Return the [x, y] coordinate for the center point of the cell that contains the specified text.  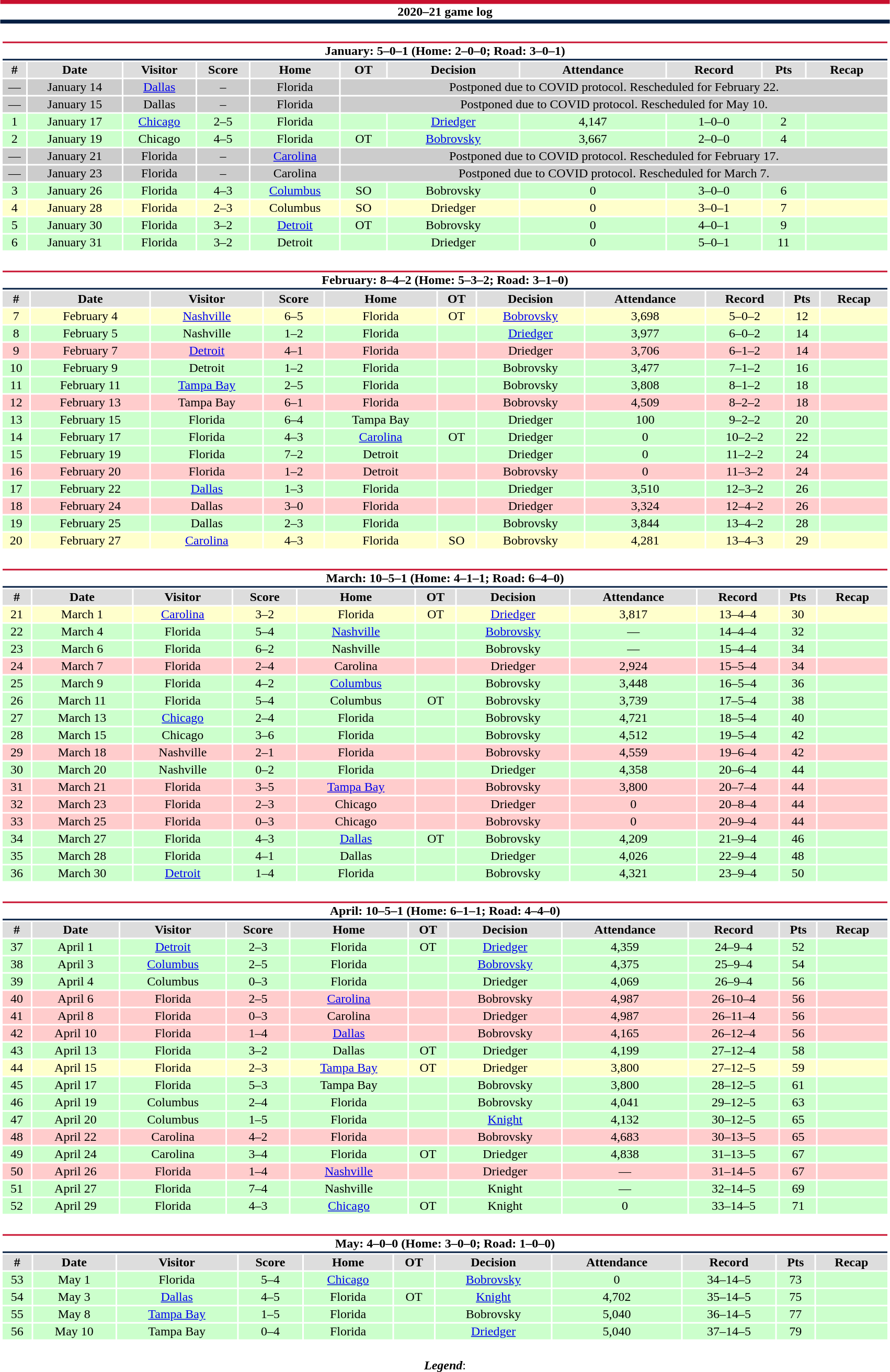
3,844 [645, 524]
2020–21 game log [445, 12]
77 [796, 1314]
14–4–4 [738, 631]
April 15 [75, 1068]
February: 8–4–2 (Home: 5–3–2; Road: 3–1–0) [444, 280]
27 [17, 718]
23 [17, 649]
April 1 [75, 947]
April 4 [75, 982]
4,199 [625, 1051]
February 4 [90, 316]
February 9 [90, 368]
3 [15, 191]
8–2–2 [745, 402]
1–3 [294, 489]
January 21 [74, 156]
15–4–4 [738, 649]
May: 4–0–0 (Home: 3–0–0; Road: 1–0–0) [444, 1244]
13–4–2 [745, 524]
2–0–0 [714, 139]
3,477 [645, 368]
19–6–4 [738, 753]
7–1–2 [745, 368]
41 [17, 1016]
April 8 [75, 1016]
4,209 [634, 838]
23–9–4 [738, 873]
9–2–2 [745, 420]
35–14–5 [729, 1297]
15 [16, 455]
15–5–4 [738, 666]
March: 10–5–1 (Home: 4–1–1; Road: 6–4–0) [444, 579]
May 3 [74, 1297]
3,510 [645, 489]
January 17 [74, 122]
January 15 [74, 104]
2–1 [265, 753]
March 4 [82, 631]
5–3 [258, 1085]
3,977 [645, 333]
March 1 [82, 615]
4,375 [625, 964]
3,324 [645, 506]
3,448 [634, 684]
31–13–5 [734, 1154]
79 [796, 1331]
4,509 [645, 402]
1–0–0 [714, 122]
February 5 [90, 333]
January 31 [74, 242]
6–5 [294, 316]
April: 10–5–1 (Home: 6–1–1; Road: 4–4–0) [444, 911]
4,359 [625, 947]
May 10 [74, 1331]
4,165 [625, 1033]
February 27 [90, 540]
4–0–1 [714, 225]
April 6 [75, 999]
20–7–4 [738, 787]
3–0–0 [714, 191]
4,559 [634, 753]
Postponed due to COVID protocol. Rescheduled for March 7. [614, 173]
March 23 [82, 804]
34–14–5 [729, 1280]
3,706 [645, 351]
13–4–3 [745, 540]
39 [17, 982]
February 15 [90, 420]
Postponed due to COVID protocol. Rescheduled for February 22. [614, 87]
April 27 [75, 1189]
32–14–5 [734, 1189]
5 [15, 225]
4,147 [593, 122]
10 [16, 368]
4,683 [625, 1137]
February 11 [90, 385]
3,808 [645, 385]
March 27 [82, 838]
21–9–4 [738, 838]
March 28 [82, 856]
16–5–4 [738, 684]
January 19 [74, 139]
4,041 [625, 1102]
27–12–5 [734, 1068]
2,924 [634, 666]
March 9 [82, 684]
10–2–2 [745, 437]
6–4 [294, 420]
March 15 [82, 735]
25 [17, 684]
61 [798, 1085]
0–4 [270, 1331]
73 [796, 1280]
February 19 [90, 455]
26–9–4 [734, 982]
31 [17, 787]
6–1–2 [745, 351]
4,026 [634, 856]
13 [16, 420]
11–3–2 [745, 471]
3,739 [634, 700]
January: 5–0–1 (Home: 2–0–0; Road: 3–0–1) [444, 51]
Postponed due to COVID protocol. Rescheduled for May 10. [614, 104]
13–4–4 [738, 615]
26–11–4 [734, 1016]
37 [17, 947]
4,281 [645, 540]
45 [17, 1085]
Postponed due to COVID protocol. Rescheduled for February 17. [614, 156]
5–0–1 [714, 242]
February 20 [90, 471]
35 [17, 856]
18–5–4 [738, 718]
April 20 [75, 1120]
February 17 [90, 437]
19 [16, 524]
3–5 [265, 787]
24–9–4 [734, 947]
25–9–4 [734, 964]
58 [798, 1051]
April 10 [75, 1033]
71 [798, 1206]
April 24 [75, 1154]
55 [17, 1314]
3–0–1 [714, 208]
4,702 [617, 1297]
4,512 [634, 735]
February 7 [90, 351]
January 26 [74, 191]
19–5–4 [738, 735]
3,667 [593, 139]
March 18 [82, 753]
January 30 [74, 225]
17 [16, 489]
49 [17, 1154]
March 13 [82, 718]
30–12–5 [734, 1120]
February 24 [90, 506]
7–2 [294, 455]
20–9–4 [738, 822]
April 19 [75, 1102]
12–3–2 [745, 489]
100 [645, 420]
21 [17, 615]
April 29 [75, 1206]
March 7 [82, 666]
30–13–5 [734, 1137]
April 3 [75, 964]
January 28 [74, 208]
6–1 [294, 402]
4,132 [625, 1120]
April 13 [75, 1051]
69 [798, 1189]
8 [16, 333]
March 11 [82, 700]
20–8–4 [738, 804]
22–9–4 [738, 856]
37–14–5 [729, 1331]
4,358 [634, 769]
March 30 [82, 873]
51 [17, 1189]
0–2 [265, 769]
5–0–2 [745, 316]
31–14–5 [734, 1171]
3,698 [645, 316]
36–14–5 [729, 1314]
May 1 [74, 1280]
May 8 [74, 1314]
March 25 [82, 822]
63 [798, 1102]
January 23 [74, 173]
3–4 [258, 1154]
3–0 [294, 506]
26–10–4 [734, 999]
March 21 [82, 787]
28–12–5 [734, 1085]
March 6 [82, 649]
February 13 [90, 402]
February 25 [90, 524]
27–12–4 [734, 1051]
April 17 [75, 1085]
4,321 [634, 873]
4,838 [625, 1154]
8–1–2 [745, 385]
75 [796, 1297]
43 [17, 1051]
April 22 [75, 1137]
4,721 [634, 718]
59 [798, 1068]
6–2 [265, 649]
3–6 [265, 735]
1 [15, 122]
11–2–2 [745, 455]
33 [17, 822]
April 26 [75, 1171]
53 [17, 1280]
7–4 [258, 1189]
12–4–2 [745, 506]
3,817 [634, 615]
26–12–4 [734, 1033]
47 [17, 1120]
29–12–5 [734, 1102]
20–6–4 [738, 769]
4,069 [625, 982]
February 22 [90, 489]
March 20 [82, 769]
17–5–4 [738, 700]
6–0–2 [745, 333]
January 14 [74, 87]
33–14–5 [734, 1206]
